Return [x, y] of the center of cell containing provided text 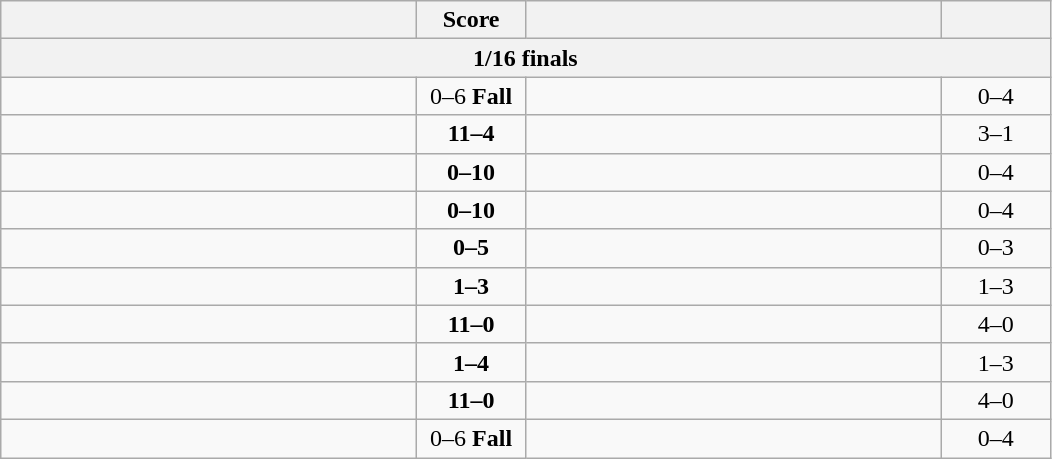
11–4 [472, 134]
1/16 finals [526, 58]
3–1 [996, 134]
1–4 [472, 362]
Score [472, 20]
0–3 [996, 248]
0–5 [472, 248]
